Return the (X, Y) coordinate for the center point of the cell that contains the specified text.  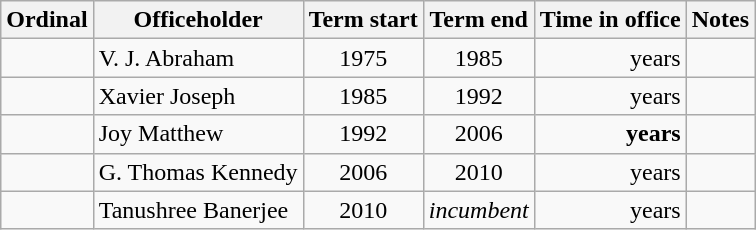
V. J. Abraham (198, 58)
Joy Matthew (198, 134)
Term start (363, 20)
incumbent (478, 210)
Xavier Joseph (198, 96)
Time in office (610, 20)
Ordinal (47, 20)
Tanushree Banerjee (198, 210)
Term end (478, 20)
1975 (363, 58)
G. Thomas Kennedy (198, 172)
Notes (720, 20)
Officeholder (198, 20)
